Search for the cell housing the specified text and yield its (X, Y) center coordinate. 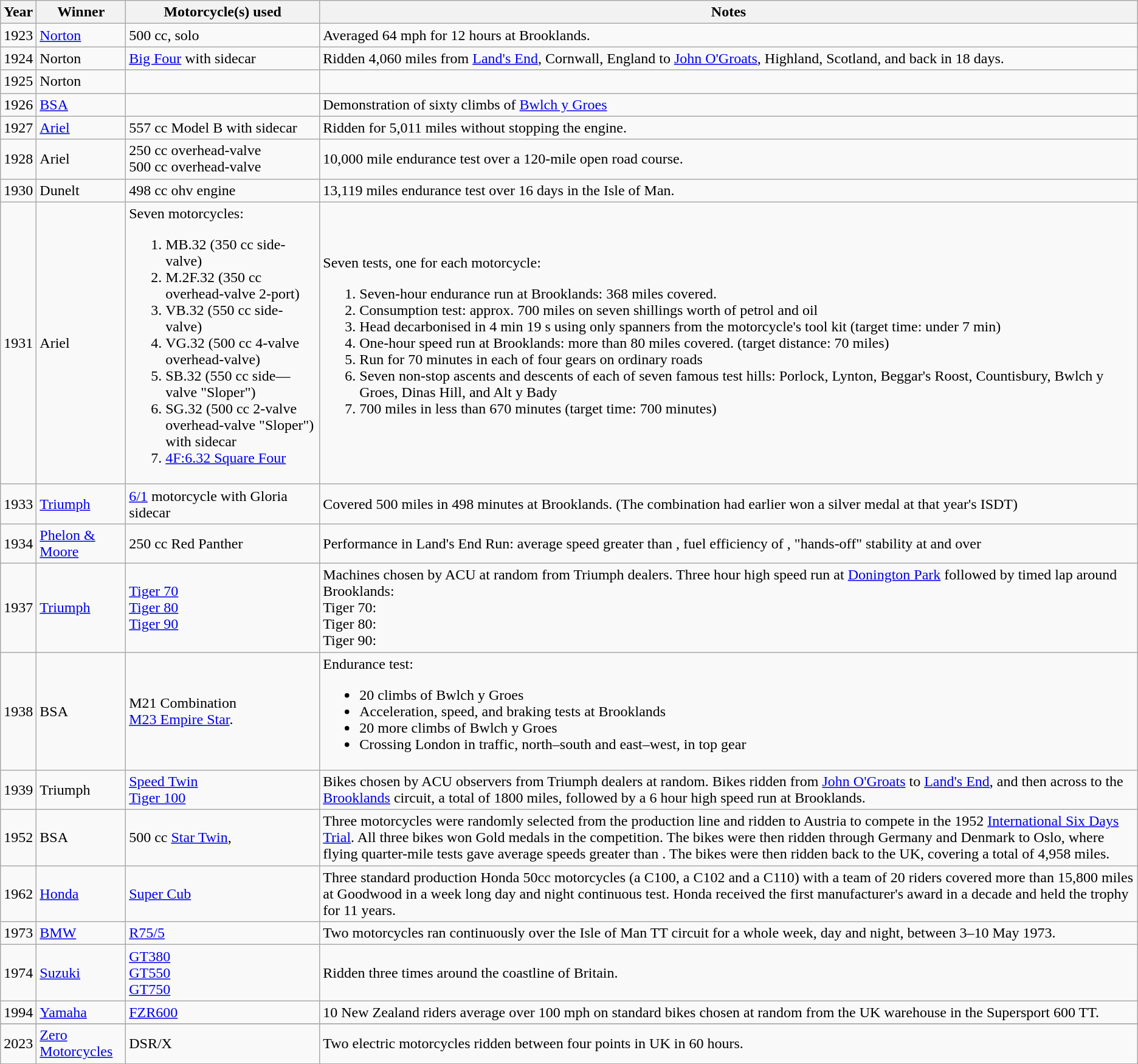
Notes (729, 12)
1928 (18, 159)
Ridden three times around the coastline of Britain. (729, 973)
Covered 500 miles in 498 minutes at Brooklands. (The combination had earlier won a silver medal at that year's ISDT) (729, 503)
500 cc, solo (222, 35)
Suzuki (81, 973)
500 cc Star Twin, (222, 838)
1931 (18, 343)
2023 (18, 1043)
1994 (18, 1012)
1933 (18, 503)
1924 (18, 58)
DSR/X (222, 1043)
1937 (18, 607)
1923 (18, 35)
GT380GT550GT750 (222, 973)
Phelon & Moore (81, 544)
250 cc overhead-valve500 cc overhead-valve (222, 159)
1952 (18, 838)
Two motorcycles ran continuously over the Isle of Man TT circuit for a whole week, day and night, between 3–10 May 1973. (729, 933)
BMW (81, 933)
Averaged 64 mph for 12 hours at Brooklands. (729, 35)
1927 (18, 128)
6/1 motorcycle with Gloria sidecar (222, 503)
1938 (18, 711)
Winner (81, 12)
M21 CombinationM23 Empire Star. (222, 711)
1939 (18, 790)
Ridden 4,060 miles from Land's End, Cornwall, England to John O'Groats, Highland, Scotland, and back in 18 days. (729, 58)
1925 (18, 81)
10,000 mile endurance test over a 120-mile open road course. (729, 159)
Two electric motorcycles ridden between four points in UK in 60 hours. (729, 1043)
Motorcycle(s) used (222, 12)
Zero Motorcycles (81, 1043)
557 cc Model B with sidecar (222, 128)
Demonstration of sixty climbs of Bwlch y Groes (729, 105)
R75/5 (222, 933)
250 cc Red Panther (222, 544)
FZR600 (222, 1012)
1973 (18, 933)
1926 (18, 105)
Ridden for 5,011 miles without stopping the engine. (729, 128)
Big Four with sidecar (222, 58)
Super Cub (222, 894)
1962 (18, 894)
1930 (18, 190)
498 cc ohv engine (222, 190)
Yamaha (81, 1012)
Year (18, 12)
Speed TwinTiger 100 (222, 790)
Dunelt (81, 190)
1934 (18, 544)
10 New Zealand riders average over 100 mph on standard bikes chosen at random from the UK warehouse in the Supersport 600 TT. (729, 1012)
Tiger 70Tiger 80Tiger 90 (222, 607)
Performance in Land's End Run: average speed greater than , fuel efficiency of , "hands-off" stability at and over (729, 544)
1974 (18, 973)
13,119 miles endurance test over 16 days in the Isle of Man. (729, 190)
Honda (81, 894)
